Extract the [X, Y] coordinate from the center of the cell holding the provided text.  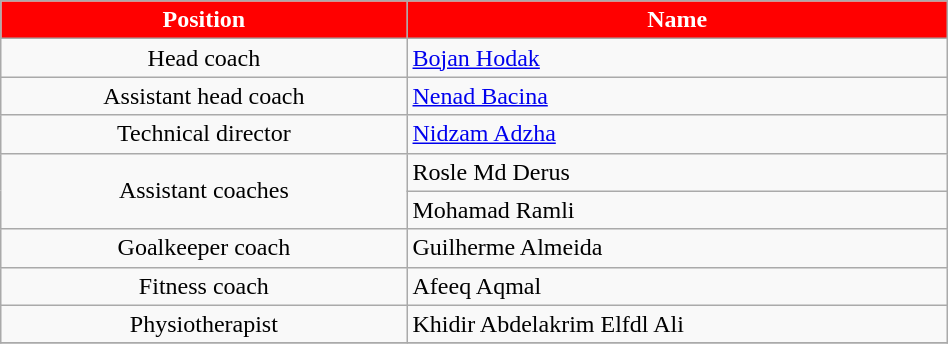
Name [677, 20]
Nidzam Adzha [677, 134]
Nenad Bacina [677, 96]
Head coach [204, 58]
Assistant head coach [204, 96]
Mohamad Ramli [677, 210]
Afeeq Aqmal [677, 286]
Rosle Md Derus [677, 172]
Technical director [204, 134]
Khidir Abdelakrim Elfdl Ali [677, 324]
Physiotherapist [204, 324]
Fitness coach [204, 286]
Position [204, 20]
Goalkeeper coach [204, 248]
Assistant coaches [204, 191]
Bojan Hodak [677, 58]
Guilherme Almeida [677, 248]
